Locate the cell with the specified text and output its [x, y] center coordinate. 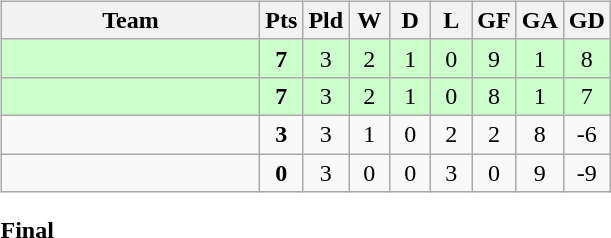
W [370, 20]
Pld [326, 20]
Pts [282, 20]
-6 [586, 134]
Team [130, 20]
GA [540, 20]
D [410, 20]
L [452, 20]
GF [494, 20]
GD [586, 20]
-9 [586, 173]
